Provide the (X, Y) coordinate of the cell's center where the given text is located.  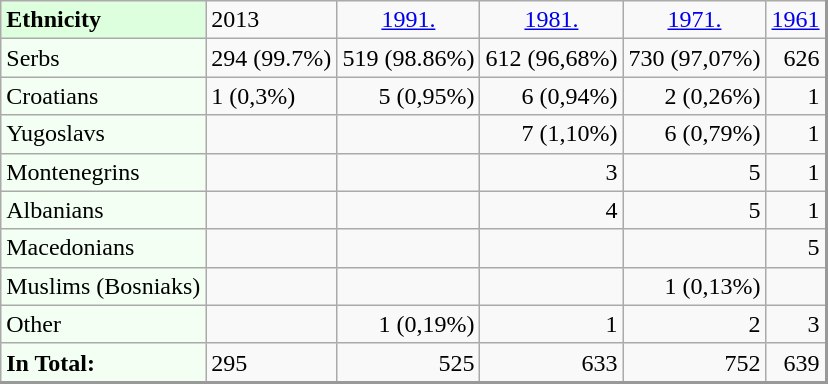
Yugoslavs (104, 134)
612 (96,68%) (552, 58)
Montenegrins (104, 172)
In Total: (104, 362)
4 (552, 210)
5 (0,95%) (408, 96)
Macedonians (104, 248)
2 (0,26%) (694, 96)
1 (0,3%) (272, 96)
525 (408, 362)
7 (1,10%) (552, 134)
1961 (796, 20)
6 (0,79%) (694, 134)
1981. (552, 20)
2013 (272, 20)
1971. (694, 20)
639 (796, 362)
Other (104, 324)
295 (272, 362)
633 (552, 362)
752 (694, 362)
2 (694, 324)
6 (0,94%) (552, 96)
1991. (408, 20)
1 (0,19%) (408, 324)
Serbs (104, 58)
Albanians (104, 210)
Muslims (Bosniaks) (104, 286)
730 (97,07%) (694, 58)
519 (98.86%) (408, 58)
Ethnicity (104, 20)
Croatians (104, 96)
1 (0,13%) (694, 286)
294 (99.7%) (272, 58)
626 (796, 58)
